For the text-containing cell, return its midpoint in (X, Y) coordinate format. 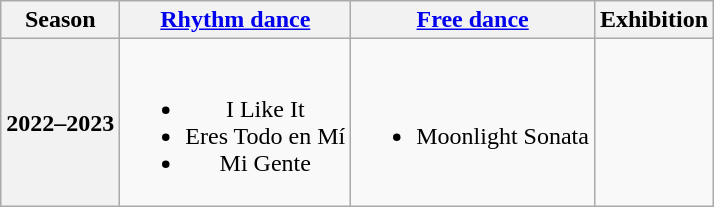
Rhythm dance (236, 20)
Season (60, 20)
Exhibition (654, 20)
I Like It Eres Todo en Mí Mi Gente (236, 122)
Moonlight Sonata (473, 122)
2022–2023 (60, 122)
Free dance (473, 20)
